Capture the cell that displays the provided text and extract its (X, Y) central coordinate. 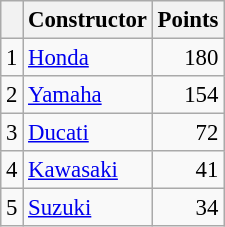
Points (188, 20)
Ducati (88, 133)
2 (12, 95)
34 (188, 208)
154 (188, 95)
Suzuki (88, 208)
Constructor (88, 20)
Kawasaki (88, 170)
Honda (88, 58)
4 (12, 170)
5 (12, 208)
41 (188, 170)
3 (12, 133)
72 (188, 133)
1 (12, 58)
180 (188, 58)
Yamaha (88, 95)
